For the text-containing cell, return its midpoint in [X, Y] coordinate format. 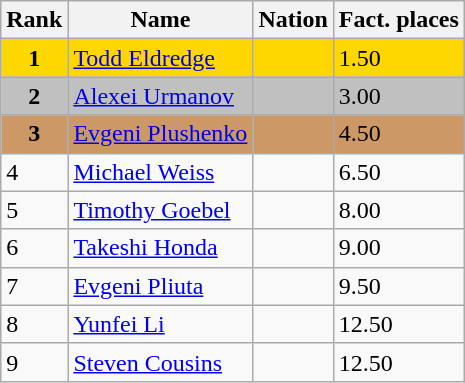
1.50 [398, 58]
5 [34, 210]
2 [34, 96]
4 [34, 172]
Yunfei Li [160, 324]
Evgeni Pliuta [160, 286]
1 [34, 58]
9 [34, 362]
3.00 [398, 96]
Steven Cousins [160, 362]
9.50 [398, 286]
Nation [293, 20]
8 [34, 324]
Todd Eldredge [160, 58]
Evgeni Plushenko [160, 134]
3 [34, 134]
Fact. places [398, 20]
6.50 [398, 172]
7 [34, 286]
Michael Weiss [160, 172]
8.00 [398, 210]
6 [34, 248]
Rank [34, 20]
9.00 [398, 248]
Timothy Goebel [160, 210]
Name [160, 20]
Alexei Urmanov [160, 96]
4.50 [398, 134]
Takeshi Honda [160, 248]
